Identify which cell holds the provided text, then report its [X, Y] central coordinate. 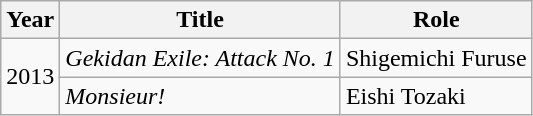
Shigemichi Furuse [436, 58]
Gekidan Exile: Attack No. 1 [200, 58]
Year [30, 20]
Title [200, 20]
Role [436, 20]
Eishi Tozaki [436, 96]
2013 [30, 77]
Monsieur! [200, 96]
